Determine the (x, y) coordinate at the center of the cell enclosing the given text.  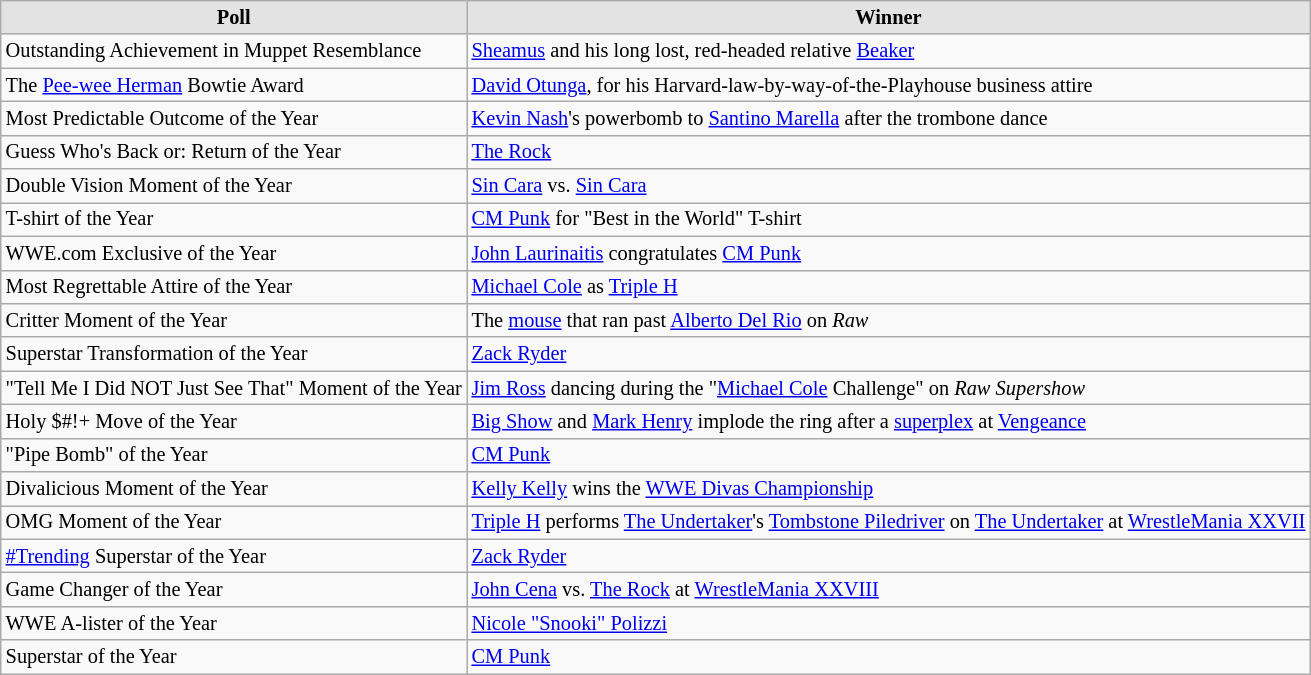
WWE A-lister of the Year (234, 623)
Outstanding Achievement in Muppet Resemblance (234, 51)
#Trending Superstar of the Year (234, 556)
Kelly Kelly wins the WWE Divas Championship (889, 489)
Triple H performs The Undertaker's Tombstone Piledriver on The Undertaker at WrestleMania XXVII (889, 522)
Critter Moment of the Year (234, 320)
CM Punk for "Best in the World" T-shirt (889, 219)
Superstar of the Year (234, 657)
Guess Who's Back or: Return of the Year (234, 152)
Winner (889, 17)
OMG Moment of the Year (234, 522)
Sin Cara vs. Sin Cara (889, 186)
WWE.com Exclusive of the Year (234, 253)
Superstar Transformation of the Year (234, 354)
Big Show and Mark Henry implode the ring after a superplex at Vengeance (889, 421)
Poll (234, 17)
"Tell Me I Did NOT Just See That" Moment of the Year (234, 388)
Game Changer of the Year (234, 589)
Divalicious Moment of the Year (234, 489)
"Pipe Bomb" of the Year (234, 455)
Michael Cole as Triple H (889, 287)
Holy $#!+ Move of the Year (234, 421)
Double Vision Moment of the Year (234, 186)
Nicole "Snooki" Polizzi (889, 623)
Most Predictable Outcome of the Year (234, 118)
The Pee-wee Herman Bowtie Award (234, 85)
John Laurinaitis congratulates CM Punk (889, 253)
John Cena vs. The Rock at WrestleMania XXVIII (889, 589)
The Rock (889, 152)
The mouse that ran past Alberto Del Rio on Raw (889, 320)
David Otunga, for his Harvard-law-by-way-of-the-Playhouse business attire (889, 85)
Jim Ross dancing during the "Michael Cole Challenge" on Raw Supershow (889, 388)
Sheamus and his long lost, red-headed relative Beaker (889, 51)
Kevin Nash's powerbomb to Santino Marella after the trombone dance (889, 118)
Most Regrettable Attire of the Year (234, 287)
T-shirt of the Year (234, 219)
